Output the (x, y) coordinate of the center of the cell containing the given text.  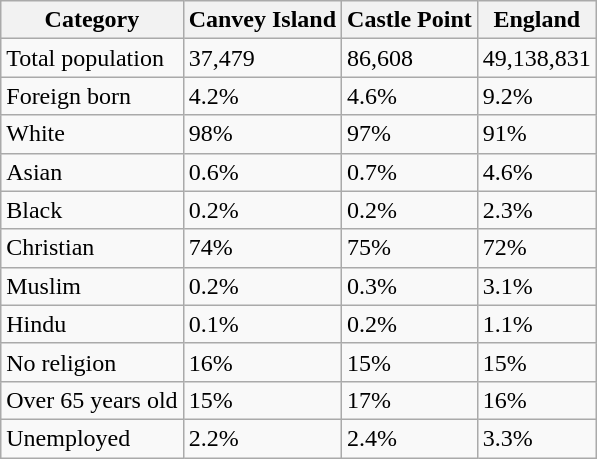
74% (262, 248)
3.1% (536, 286)
Black (92, 210)
0.7% (410, 172)
2.3% (536, 210)
37,479 (262, 58)
75% (410, 248)
Foreign born (92, 96)
2.2% (262, 438)
Over 65 years old (92, 400)
98% (262, 134)
White (92, 134)
72% (536, 248)
49,138,831 (536, 58)
Unemployed (92, 438)
Category (92, 20)
4.2% (262, 96)
0.1% (262, 324)
Asian (92, 172)
Total population (92, 58)
Hindu (92, 324)
3.3% (536, 438)
0.6% (262, 172)
9.2% (536, 96)
17% (410, 400)
97% (410, 134)
86,608 (410, 58)
0.3% (410, 286)
Canvey Island (262, 20)
Christian (92, 248)
No religion (92, 362)
Muslim (92, 286)
1.1% (536, 324)
91% (536, 134)
2.4% (410, 438)
England (536, 20)
Castle Point (410, 20)
